Scan for the cell matching the given text and deliver its (X, Y) coordinate at center. 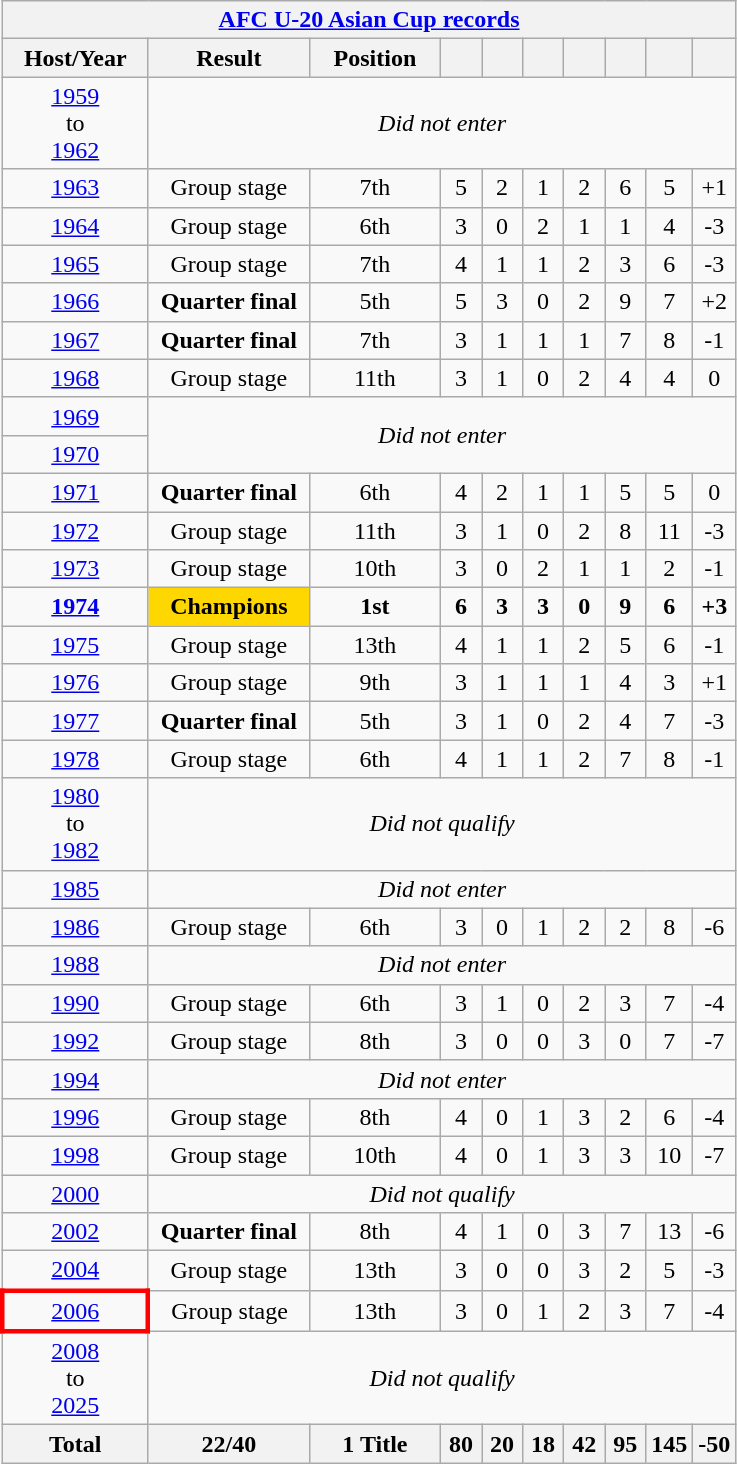
1976 (75, 683)
11 (670, 531)
145 (670, 1444)
1st (374, 607)
1994 (75, 1079)
1966 (75, 302)
1974 (75, 607)
Total (75, 1444)
2004 (75, 1271)
1998 (75, 1155)
2006 (75, 1310)
95 (626, 1444)
1978 (75, 759)
1969 (75, 416)
1968 (75, 378)
+3 (714, 607)
20 (502, 1444)
Result (228, 58)
AFC U-20 Asian Cup records (369, 20)
1964 (75, 226)
1971 (75, 492)
2000 (75, 1193)
1988 (75, 965)
80 (460, 1444)
18 (544, 1444)
13 (670, 1232)
1965 (75, 264)
1996 (75, 1117)
2008to 2025 (75, 1378)
1992 (75, 1041)
1975 (75, 645)
1972 (75, 531)
2002 (75, 1232)
10 (670, 1155)
1985 (75, 889)
-50 (714, 1444)
1980to 1982 (75, 824)
22/40 (228, 1444)
9th (374, 683)
1986 (75, 927)
1977 (75, 721)
1959to 1962 (75, 123)
Host/Year (75, 58)
Position (374, 58)
1970 (75, 454)
1990 (75, 1003)
1963 (75, 188)
+2 (714, 302)
1973 (75, 569)
1967 (75, 340)
1 Title (374, 1444)
Champions (228, 607)
42 (584, 1444)
